From the cell containing the given text, extract its center point as [x, y] coordinate. 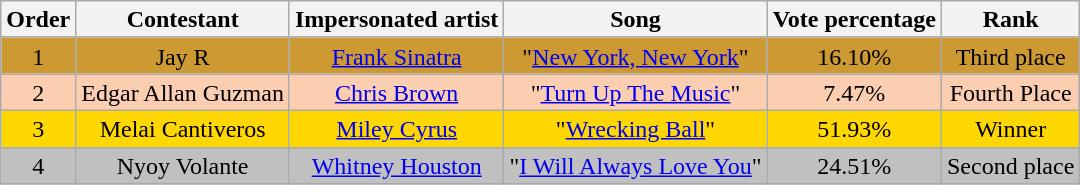
"Wrecking Ball" [636, 128]
Order [38, 20]
"New York, New York" [636, 56]
Third place [1010, 56]
Rank [1010, 20]
Whitney Houston [396, 166]
Frank Sinatra [396, 56]
1 [38, 56]
Edgar Allan Guzman [183, 92]
Miley Cyrus [396, 128]
Winner [1010, 128]
Jay R [183, 56]
16.10% [854, 56]
2 [38, 92]
51.93% [854, 128]
Contestant [183, 20]
Second place [1010, 166]
Vote percentage [854, 20]
"I Will Always Love You" [636, 166]
24.51% [854, 166]
Song [636, 20]
4 [38, 166]
Nyoy Volante [183, 166]
Impersonated artist [396, 20]
Melai Cantiveros [183, 128]
3 [38, 128]
Chris Brown [396, 92]
Fourth Place [1010, 92]
7.47% [854, 92]
"Turn Up The Music" [636, 92]
